Locate the cell with the specified text and output its [X, Y] center coordinate. 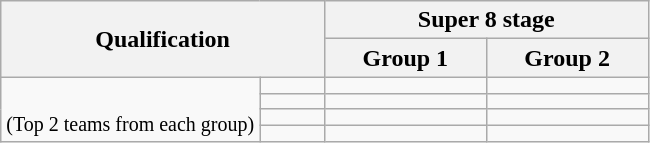
(Top 2 teams from each group) [130, 110]
Group 2 [567, 58]
Qualification [163, 39]
Group 1 [405, 58]
Super 8 stage [486, 20]
